Locate the cell with the specified text and output its [X, Y] center coordinate. 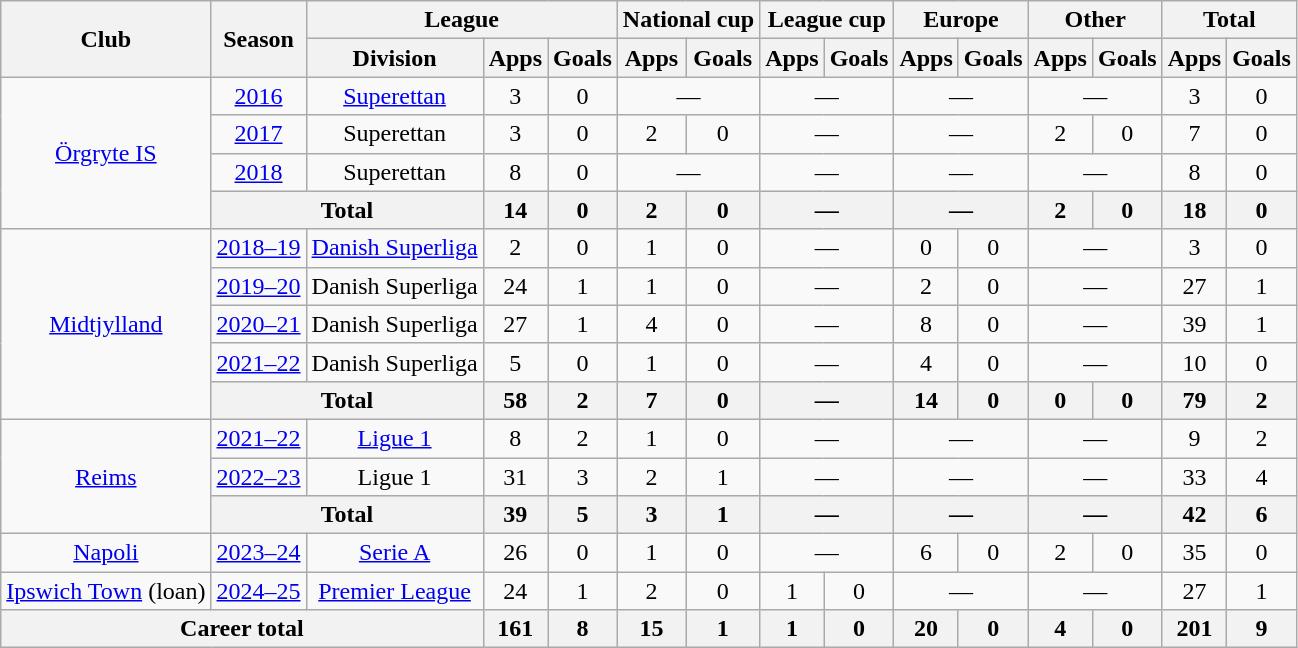
18 [1194, 210]
2022–23 [258, 477]
Ipswich Town (loan) [106, 591]
2019–20 [258, 286]
20 [926, 629]
National cup [688, 20]
Europe [961, 20]
201 [1194, 629]
42 [1194, 515]
2018–19 [258, 248]
2017 [258, 134]
Premier League [394, 591]
2020–21 [258, 324]
Napoli [106, 553]
33 [1194, 477]
Reims [106, 476]
31 [515, 477]
2016 [258, 96]
Serie A [394, 553]
10 [1194, 362]
Career total [242, 629]
2018 [258, 172]
2023–24 [258, 553]
2024–25 [258, 591]
79 [1194, 400]
35 [1194, 553]
Division [394, 58]
Other [1095, 20]
15 [651, 629]
Örgryte IS [106, 153]
Season [258, 39]
League cup [827, 20]
Club [106, 39]
161 [515, 629]
26 [515, 553]
Midtjylland [106, 324]
League [462, 20]
58 [515, 400]
